From the cell containing the given text, extract its center point as [x, y] coordinate. 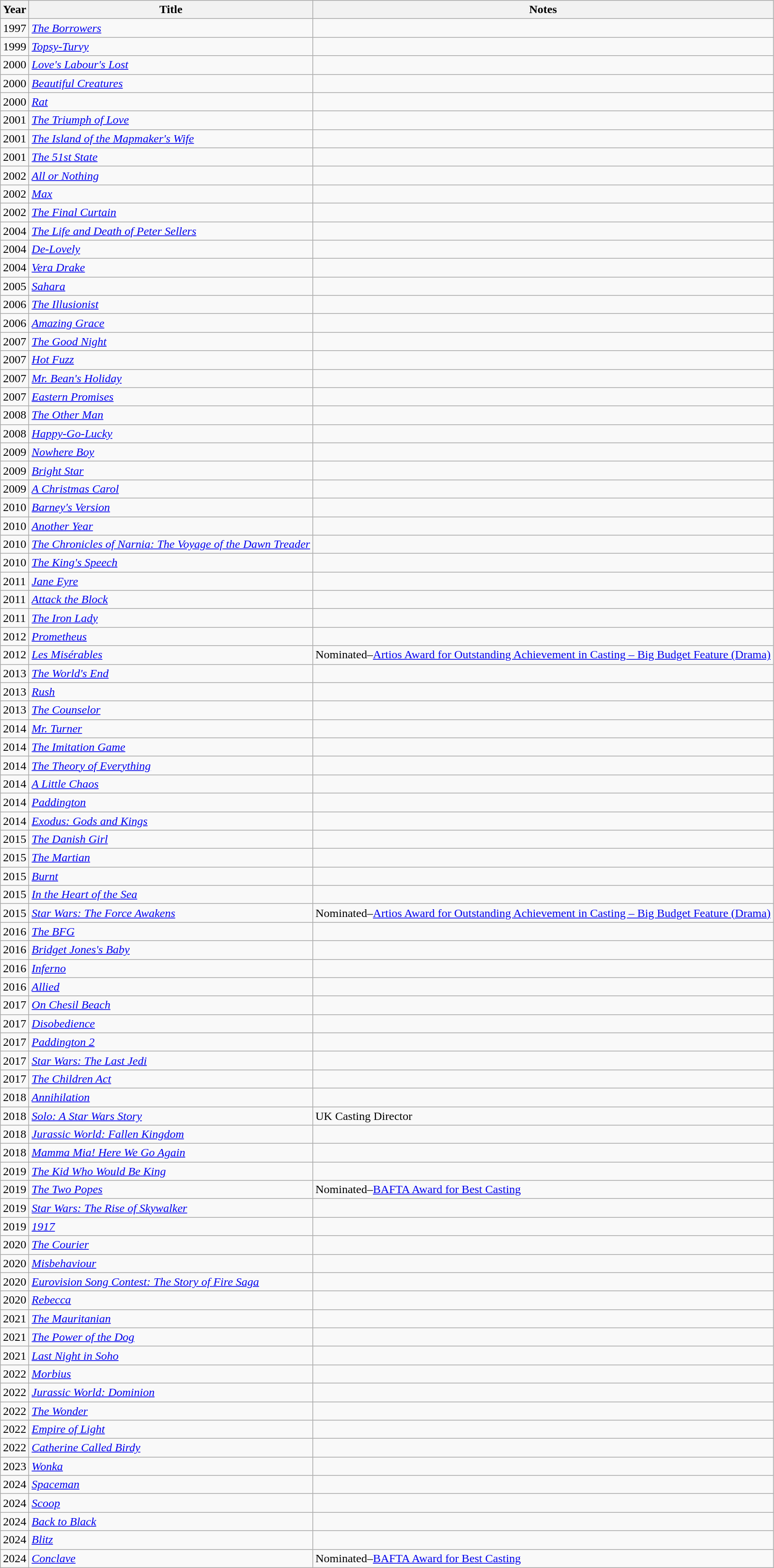
Rat [171, 102]
Star Wars: The Rise of Skywalker [171, 1208]
Year [15, 10]
Back to Black [171, 1521]
The Life and Death of Peter Sellers [171, 231]
Burnt [171, 876]
De-Lovely [171, 249]
Mr. Bean's Holiday [171, 378]
Topsy-Turvy [171, 47]
Notes [543, 10]
All or Nothing [171, 175]
The Imitation Game [171, 747]
1917 [171, 1226]
The Power of the Dog [171, 1337]
Attack the Block [171, 600]
The Good Night [171, 342]
On Chesil Beach [171, 1005]
Jurassic World: Dominion [171, 1392]
The 51st State [171, 157]
Jurassic World: Fallen Kingdom [171, 1134]
Star Wars: The Force Awakens [171, 913]
The King's Speech [171, 563]
The Chronicles of Narnia: The Voyage of the Dawn Treader [171, 544]
Title [171, 10]
The Danish Girl [171, 839]
Love's Labour's Lost [171, 65]
Another Year [171, 526]
The Wonder [171, 1411]
Prometheus [171, 637]
Bridget Jones's Baby [171, 950]
The Other Man [171, 415]
Annihilation [171, 1097]
The Children Act [171, 1079]
Eastern Promises [171, 397]
Jane Eyre [171, 581]
Spaceman [171, 1485]
Last Night in Soho [171, 1355]
The Triumph of Love [171, 120]
Sahara [171, 286]
2005 [15, 286]
Star Wars: The Last Jedi [171, 1060]
The Martian [171, 858]
1999 [15, 47]
2023 [15, 1466]
Morbius [171, 1374]
Rebecca [171, 1300]
The BFG [171, 931]
The Courier [171, 1245]
Mr. Turner [171, 729]
Bright Star [171, 470]
The Iron Lady [171, 618]
The Two Popes [171, 1190]
Max [171, 194]
Wonka [171, 1466]
Catherine Called Birdy [171, 1448]
Eurovision Song Contest: The Story of Fire Saga [171, 1282]
The Mauritanian [171, 1319]
Beautiful Creatures [171, 83]
1997 [15, 28]
Happy-Go-Lucky [171, 434]
Inferno [171, 968]
Exodus: Gods and Kings [171, 821]
A Christmas Carol [171, 489]
Disobedience [171, 1024]
The Island of the Mapmaker's Wife [171, 139]
The Illusionist [171, 305]
Empire of Light [171, 1429]
Vera Drake [171, 268]
Misbehaviour [171, 1263]
Les Misérables [171, 655]
The Final Curtain [171, 212]
Rush [171, 692]
Paddington [171, 802]
In the Heart of the Sea [171, 895]
The Borrowers [171, 28]
Scoop [171, 1503]
The Kid Who Would Be King [171, 1171]
Amazing Grace [171, 323]
Solo: A Star Wars Story [171, 1116]
Paddington 2 [171, 1042]
The Theory of Everything [171, 765]
A Little Chaos [171, 784]
Hot Fuzz [171, 360]
Conclave [171, 1558]
Allied [171, 987]
The World's End [171, 673]
Barney's Version [171, 507]
Mamma Mia! Here We Go Again [171, 1153]
UK Casting Director [543, 1116]
Nowhere Boy [171, 452]
The Counselor [171, 710]
Blitz [171, 1540]
